Identify which cell holds the provided text, then report its [x, y] central coordinate. 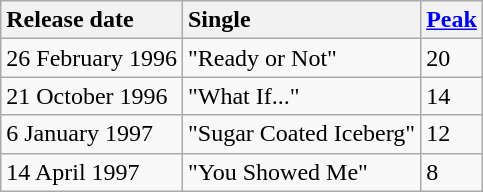
26 February 1996 [92, 58]
6 January 1997 [92, 134]
"You Showed Me" [301, 172]
Peak [452, 20]
"What If..." [301, 96]
14 [452, 96]
8 [452, 172]
"Ready or Not" [301, 58]
"Sugar Coated Iceberg" [301, 134]
20 [452, 58]
21 October 1996 [92, 96]
Single [301, 20]
14 April 1997 [92, 172]
Release date [92, 20]
12 [452, 134]
